Pinpoint the cell where the given text exists, returning its (X, Y) midpoint coordinate. 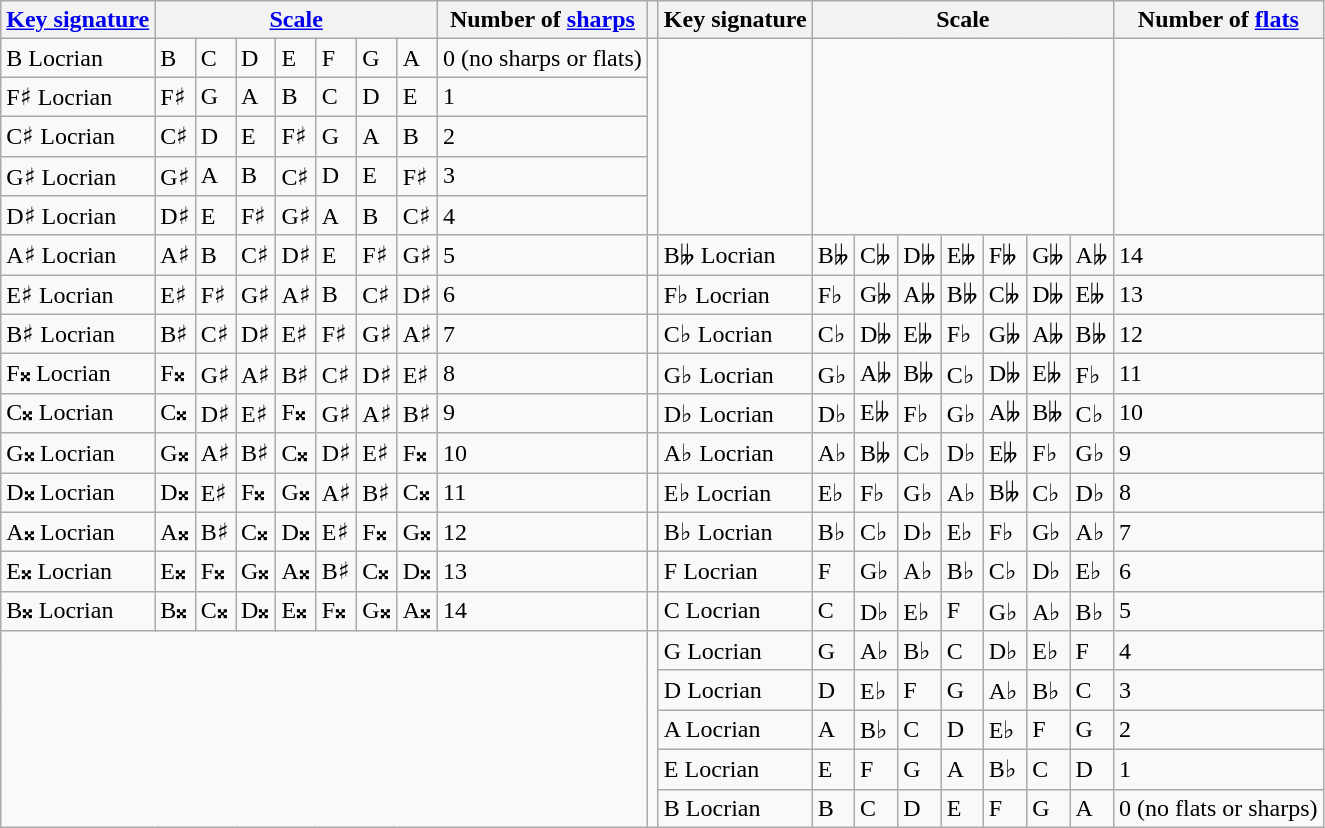
E Locrian (735, 769)
G𝄪 Locrian (78, 453)
G♭ Locrian (735, 374)
A♭ Locrian (735, 453)
E𝄪 Locrian (78, 572)
F𝄪 Locrian (78, 374)
A𝄪 Locrian (78, 532)
Number of sharps (543, 20)
C♭ Locrian (735, 334)
E♭ Locrian (735, 492)
B𝄪 (175, 611)
A Locrian (735, 730)
C♯ Locrian (78, 136)
F𝄫 (1004, 255)
G Locrian (735, 651)
B♭ Locrian (735, 532)
F♭ Locrian (735, 295)
Number of flats (1218, 20)
D♭ Locrian (735, 413)
F Locrian (735, 572)
D♯ Locrian (78, 216)
F♯ Locrian (78, 97)
D Locrian (735, 690)
C Locrian (735, 611)
E♯ Locrian (78, 295)
B𝄪 Locrian (78, 611)
C𝄪 Locrian (78, 413)
B♯ Locrian (78, 334)
G♯ Locrian (78, 176)
0 (no flats or sharps) (1218, 808)
A♯ Locrian (78, 255)
D𝄪 Locrian (78, 492)
B𝄫 Locrian (735, 255)
0 (no sharps or flats) (543, 58)
